Output the (x, y) coordinate of the center of the cell containing the given text.  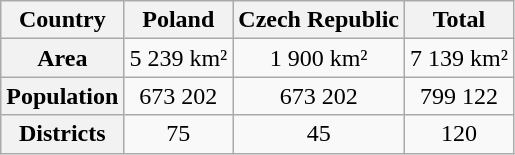
1 900 km² (319, 58)
Total (460, 20)
Country (62, 20)
5 239 km² (178, 58)
120 (460, 134)
Czech Republic (319, 20)
Area (62, 58)
7 139 km² (460, 58)
Districts (62, 134)
Population (62, 96)
Poland (178, 20)
45 (319, 134)
75 (178, 134)
799 122 (460, 96)
